Find where the given text appears and provide that cell's center as [x, y] coordinate. 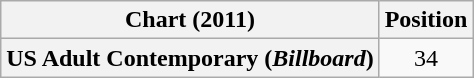
Position [426, 20]
34 [426, 58]
US Adult Contemporary (Billboard) [190, 58]
Chart (2011) [190, 20]
